For the text-containing cell, return its midpoint in [X, Y] coordinate format. 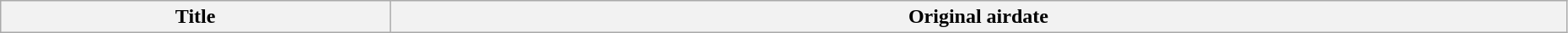
Original airdate [978, 17]
Title [196, 17]
